From the cell containing the given text, extract its center point as [x, y] coordinate. 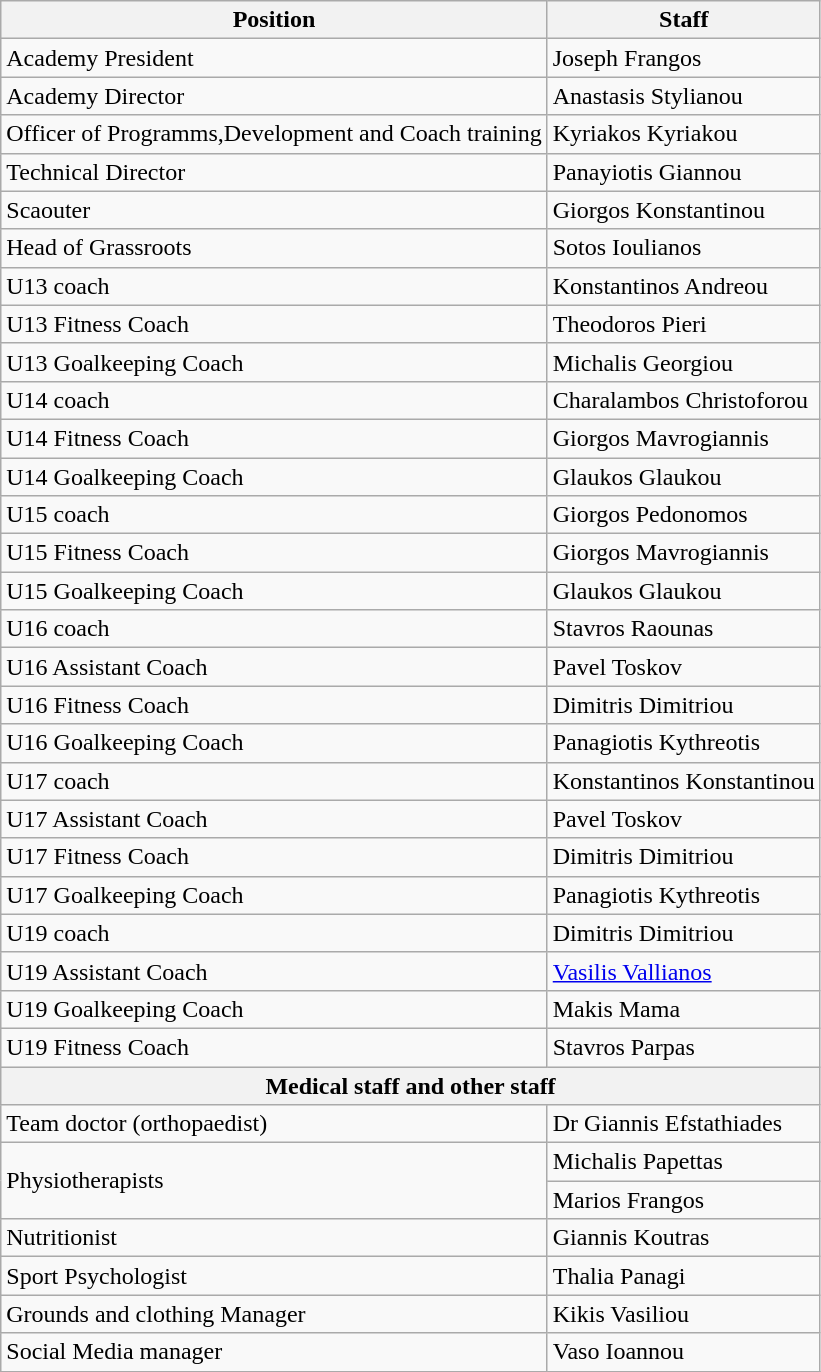
Michalis Papettas [684, 1162]
Marios Frangos [684, 1200]
Makis Mama [684, 1009]
U14 Goalkeeping Coach [274, 477]
U16 Assistant Coach [274, 667]
Staff [684, 20]
Vaso Ioannou [684, 1352]
U16 Fitness Coach [274, 705]
U19 Assistant Coach [274, 971]
Nutritionist [274, 1238]
Medical staff and other staff [411, 1085]
U17 Fitness Coach [274, 857]
Head of Grassroots [274, 248]
U16 coach [274, 629]
Kikis Vasiliou [684, 1314]
Team doctor (orthopaedist) [274, 1124]
U14 Fitness Coach [274, 438]
Giorgos Pedonomos [684, 515]
Academy President [274, 58]
U19 Goalkeeping Coach [274, 1009]
Michalis Georgiou [684, 362]
U17 Assistant Coach [274, 819]
Joseph Frangos [684, 58]
Social Media manager [274, 1352]
Sport Psychologist [274, 1276]
Grounds and clothing Manager [274, 1314]
Thalia Panagi [684, 1276]
U19 coach [274, 933]
Technical Director [274, 172]
U15 Fitness Coach [274, 553]
U15 Goalkeeping Coach [274, 591]
Konstantinos Konstantinou [684, 781]
Scaouter [274, 210]
U13 Fitness Coach [274, 324]
Physiotherapists [274, 1181]
Sotos Ioulianos [684, 248]
Giorgos Konstantinou [684, 210]
U16 Goalkeeping Coach [274, 743]
Officer of Programms,Development and Coach training [274, 134]
Konstantinos Andreou [684, 286]
U13 Goalkeeping Coach [274, 362]
Dr Giannis Efstathiades [684, 1124]
Stavros Parpas [684, 1047]
Theodoros Pieri [684, 324]
Panayiotis Giannou [684, 172]
U13 coach [274, 286]
Giannis Koutras [684, 1238]
U17 coach [274, 781]
Stavros Raounas [684, 629]
U19 Fitness Coach [274, 1047]
Kyriakos Kyriakou [684, 134]
Charalambos Christoforou [684, 400]
Position [274, 20]
Anastasis Stylianou [684, 96]
U17 Goalkeeping Coach [274, 895]
U14 coach [274, 400]
U15 coach [274, 515]
Vasilis Vallianos [684, 971]
Academy Director [274, 96]
